Return the [x, y] coordinate for the center point of the cell that contains the specified text.  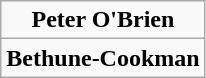
Peter O'Brien [103, 20]
Bethune-Cookman [103, 58]
